Scan for the cell matching the given text and deliver its [X, Y] coordinate at center. 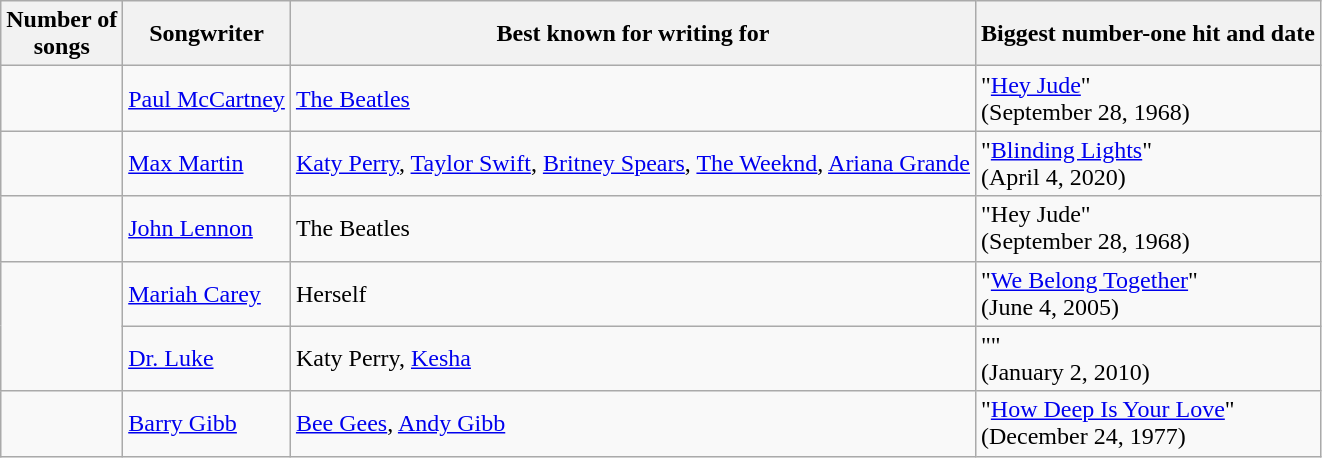
Number of songs [62, 34]
Bee Gees, Andy Gibb [632, 424]
Biggest number-one hit and date [1148, 34]
Herself [632, 294]
Paul McCartney [207, 98]
""(January 2, 2010) [1148, 358]
"We Belong Together"(June 4, 2005) [1148, 294]
Max Martin [207, 164]
Dr. Luke [207, 358]
Songwriter [207, 34]
Barry Gibb [207, 424]
"Blinding Lights"(April 4, 2020) [1148, 164]
"How Deep Is Your Love"(December 24, 1977) [1148, 424]
Best known for writing for [632, 34]
Katy Perry, Taylor Swift, Britney Spears, The Weeknd, Ariana Grande [632, 164]
Mariah Carey [207, 294]
Katy Perry, Kesha [632, 358]
John Lennon [207, 228]
